Scan for the cell matching the given text and deliver its (X, Y) coordinate at center. 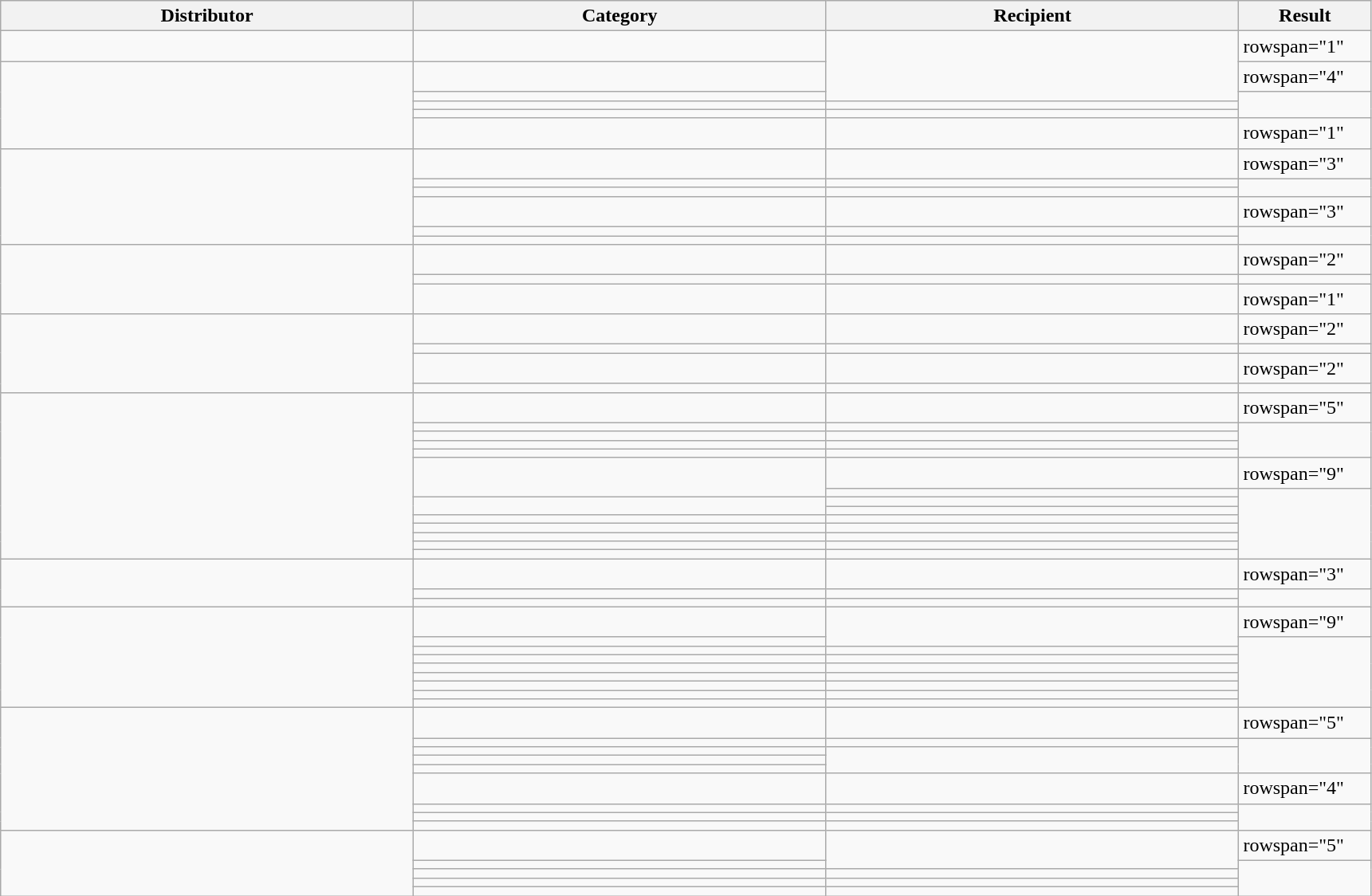
Category (619, 16)
Distributor (207, 16)
Recipient (1032, 16)
Result (1305, 16)
